Pinpoint the cell where the given text exists, returning its (x, y) midpoint coordinate. 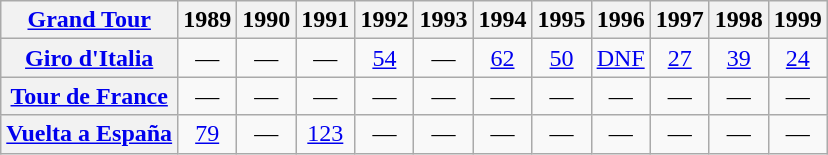
1999 (798, 20)
Vuelta a España (90, 134)
DNF (620, 58)
1991 (326, 20)
1990 (266, 20)
62 (502, 58)
1992 (384, 20)
1993 (444, 20)
54 (384, 58)
1996 (620, 20)
50 (562, 58)
Grand Tour (90, 20)
Giro d'Italia (90, 58)
39 (738, 58)
1994 (502, 20)
1995 (562, 20)
123 (326, 134)
24 (798, 58)
1989 (208, 20)
1998 (738, 20)
1997 (680, 20)
Tour de France (90, 96)
79 (208, 134)
27 (680, 58)
